Scan for the cell matching the given text and deliver its [x, y] coordinate at center. 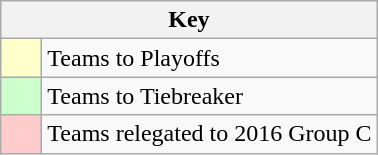
Teams to Tiebreaker [210, 96]
Key [189, 20]
Teams to Playoffs [210, 58]
Teams relegated to 2016 Group C [210, 134]
